Locate the cell with the specified text and output its (x, y) center coordinate. 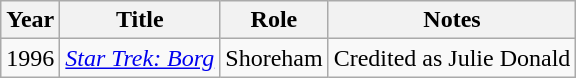
Credited as Julie Donald (452, 58)
Shoreham (274, 58)
Year (30, 20)
Notes (452, 20)
Star Trek: Borg (140, 58)
Role (274, 20)
Title (140, 20)
1996 (30, 58)
